Scan for the cell matching the given text and deliver its (X, Y) coordinate at center. 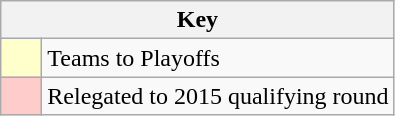
Relegated to 2015 qualifying round (218, 96)
Teams to Playoffs (218, 58)
Key (198, 20)
